For the text-containing cell, return its midpoint in [x, y] coordinate format. 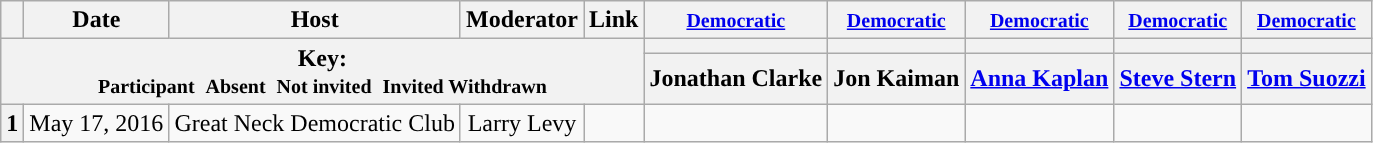
Tom Suozzi [1307, 78]
Link [614, 20]
Host [315, 20]
Great Neck Democratic Club [315, 123]
Larry Levy [522, 123]
Moderator [522, 20]
Jon Kaiman [896, 78]
Jonathan Clarke [736, 78]
Key: Participant Absent Not invited Invited Withdrawn [322, 72]
Steve Stern [1178, 78]
Date [96, 20]
Anna Kaplan [1040, 78]
1 [12, 123]
May 17, 2016 [96, 123]
